Search for the cell housing the specified text and yield its (x, y) center coordinate. 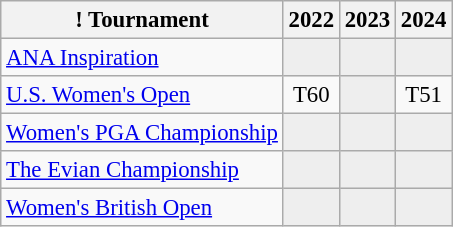
! Tournament (142, 20)
2023 (367, 20)
T60 (311, 95)
U.S. Women's Open (142, 95)
Women's PGA Championship (142, 133)
Women's British Open (142, 208)
The Evian Championship (142, 170)
2024 (424, 20)
T51 (424, 95)
ANA Inspiration (142, 58)
2022 (311, 20)
